Identify which cell holds the provided text, then report its [x, y] central coordinate. 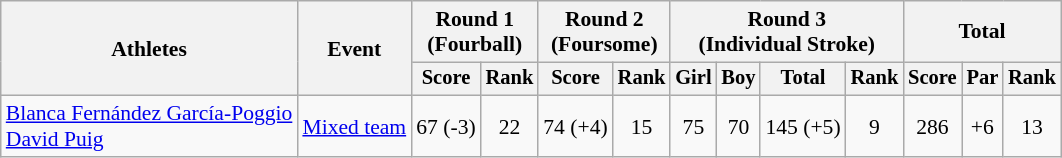
74 (+4) [575, 126]
13 [1032, 126]
145 (+5) [802, 126]
15 [642, 126]
75 [693, 126]
286 [932, 126]
Par [983, 79]
Boy [738, 79]
Round 2(Foursome) [604, 32]
22 [510, 126]
Girl [693, 79]
9 [875, 126]
Mixed team [354, 126]
67 (-3) [446, 126]
Blanca Fernández García-PoggioDavid Puig [150, 126]
Event [354, 48]
Athletes [150, 48]
+6 [983, 126]
70 [738, 126]
Round 3(Individual Stroke) [786, 32]
Round 1(Fourball) [474, 32]
